Return [x, y] of the center of cell containing provided text 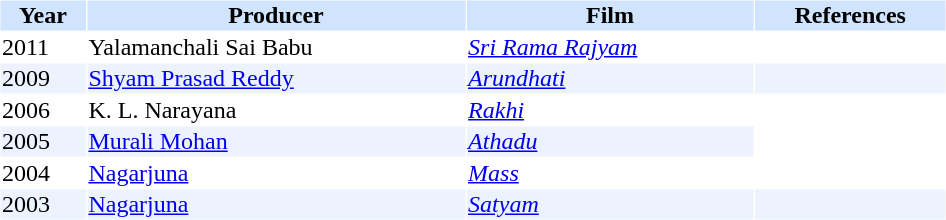
Film [610, 15]
References [850, 15]
2005 [42, 141]
Murali Mohan [276, 141]
Arundhati [610, 79]
Yalamanchali Sai Babu [276, 47]
Producer [276, 15]
Year [42, 15]
Athadu [610, 141]
Shyam Prasad Reddy [276, 79]
Satyam [610, 205]
Mass [610, 173]
2009 [42, 79]
Rakhi [610, 110]
Sri Rama Rajyam [610, 47]
2006 [42, 110]
K. L. Narayana [276, 110]
2011 [42, 47]
2004 [42, 173]
2003 [42, 205]
